Capture the cell that displays the provided text and extract its (X, Y) central coordinate. 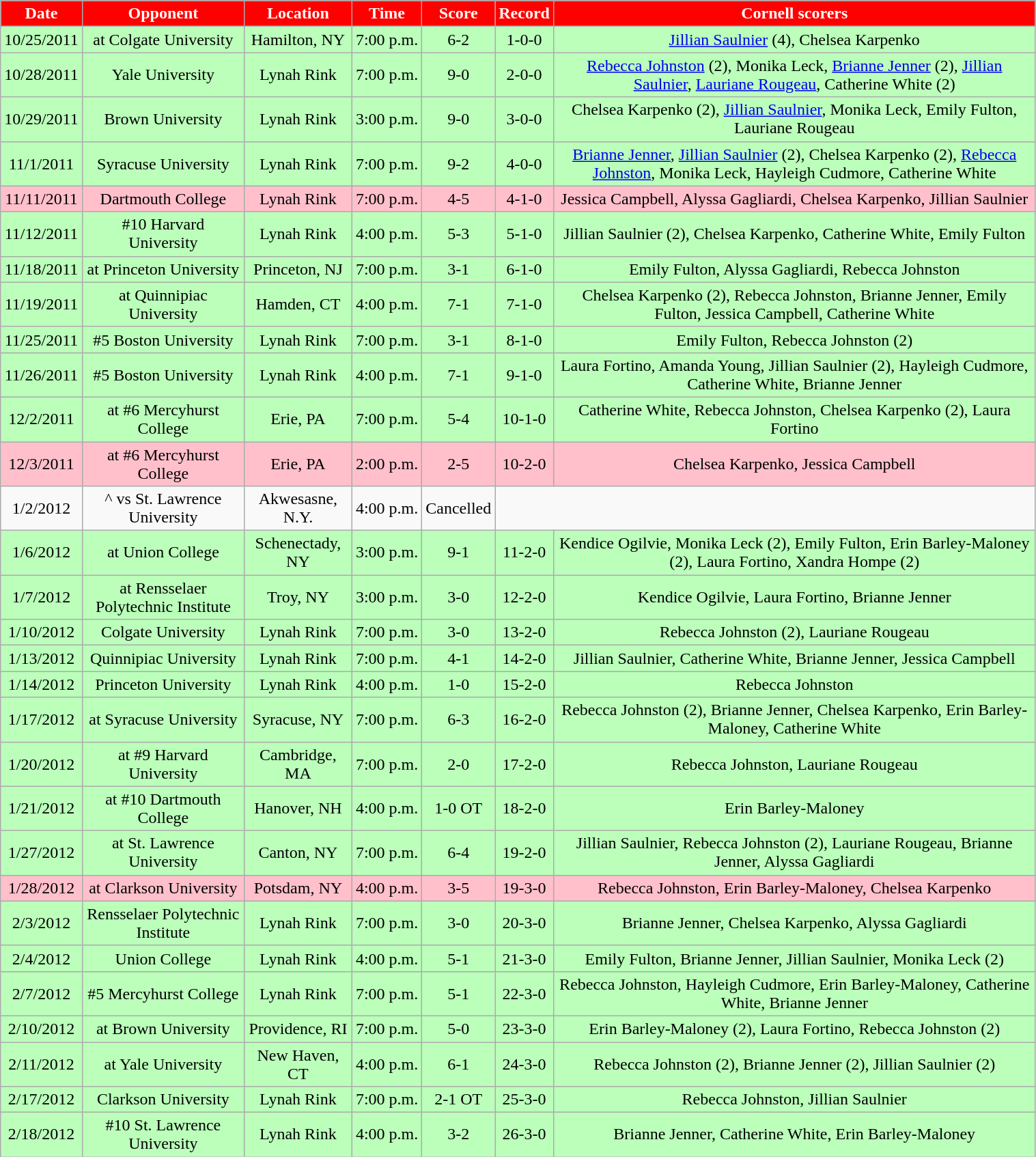
at #10 Dartmouth College (163, 809)
Catherine White, Rebecca Johnston, Chelsea Karpenko (2), Laura Fortino (794, 419)
Erin Barley-Maloney (2), Laura Fortino, Rebecca Johnston (2) (794, 1029)
Date (42, 14)
11/26/2011 (42, 374)
Troy, NY (298, 597)
11/1/2011 (42, 164)
11/25/2011 (42, 339)
5-0 (459, 1029)
Potsdam, NY (298, 888)
6-2 (459, 40)
19-3-0 (524, 888)
at Syracuse University (163, 720)
2/7/2012 (42, 993)
#10 St. Lawrence University (163, 1135)
24-3-0 (524, 1064)
Location (298, 14)
4-0-0 (524, 164)
9-2 (459, 164)
Jillian Saulnier, Rebecca Johnston (2), Lauriane Rougeau, Brianne Jenner, Alyssa Gagliardi (794, 852)
11/19/2011 (42, 305)
1-0 (459, 684)
1/21/2012 (42, 809)
3-0-0 (524, 119)
2-1 OT (459, 1100)
Hamden, CT (298, 305)
14-2-0 (524, 658)
Canton, NY (298, 852)
#5 Mercyhurst College (163, 993)
18-2-0 (524, 809)
at Rensselaer Polytechnic Institute (163, 597)
at Clarkson University (163, 888)
at Brown University (163, 1029)
Brianne Jenner, Chelsea Karpenko, Alyssa Gagliardi (794, 923)
at Colgate University (163, 40)
at Union College (163, 553)
5-4 (459, 419)
Chelsea Karpenko (2), Jillian Saulnier, Monika Leck, Emily Fulton, Lauriane Rougeau (794, 119)
2-0-0 (524, 75)
Cornell scorers (794, 14)
1/7/2012 (42, 597)
Kendice Ogilvie, Monika Leck (2), Emily Fulton, Erin Barley-Maloney (2), Laura Fortino, Xandra Hompe (2) (794, 553)
Quinnipiac University (163, 658)
at #9 Harvard University (163, 764)
20-3-0 (524, 923)
Hamilton, NY (298, 40)
New Haven, CT (298, 1064)
Emily Fulton, Brianne Jenner, Jillian Saulnier, Monika Leck (2) (794, 958)
1/28/2012 (42, 888)
12/2/2011 (42, 419)
Jillian Saulnier, Catherine White, Brianne Jenner, Jessica Campbell (794, 658)
Yale University (163, 75)
Chelsea Karpenko, Jessica Campbell (794, 463)
Princeton, NJ (298, 269)
Erin Barley-Maloney (794, 809)
4-1 (459, 658)
10/25/2011 (42, 40)
16-2-0 (524, 720)
Jillian Saulnier (4), Chelsea Karpenko (794, 40)
5-3 (459, 234)
Rebecca Johnston (2), Monika Leck, Brianne Jenner (2), Jillian Saulnier, Lauriane Rougeau, Catherine White (2) (794, 75)
1/27/2012 (42, 852)
4-1-0 (524, 199)
Colgate University (163, 632)
Score (459, 14)
2:00 p.m. (387, 463)
1/10/2012 (42, 632)
at Princeton University (163, 269)
2-5 (459, 463)
Rebecca Johnston, Lauriane Rougeau (794, 764)
Hanover, NH (298, 809)
3-2 (459, 1135)
4-5 (459, 199)
2/18/2012 (42, 1135)
Opponent (163, 14)
at Yale University (163, 1064)
1/20/2012 (42, 764)
Clarkson University (163, 1100)
^ vs St. Lawrence University (163, 508)
Record (524, 14)
13-2-0 (524, 632)
15-2-0 (524, 684)
6-1-0 (524, 269)
1-0 OT (459, 809)
1/17/2012 (42, 720)
Brown University (163, 119)
Kendice Ogilvie, Laura Fortino, Brianne Jenner (794, 597)
10-2-0 (524, 463)
26-3-0 (524, 1135)
10-1-0 (524, 419)
Princeton University (163, 684)
Cancelled (459, 508)
10/28/2011 (42, 75)
21-3-0 (524, 958)
12-2-0 (524, 597)
11/11/2011 (42, 199)
6-4 (459, 852)
Rebecca Johnston (794, 684)
at Quinnipiac University (163, 305)
Emily Fulton, Alyssa Gagliardi, Rebecca Johnston (794, 269)
1/14/2012 (42, 684)
6-1 (459, 1064)
Rebecca Johnston (2), Brianne Jenner (2), Jillian Saulnier (2) (794, 1064)
Cambridge, MA (298, 764)
Schenectady, NY (298, 553)
2/11/2012 (42, 1064)
8-1-0 (524, 339)
9-1-0 (524, 374)
Jessica Campbell, Alyssa Gagliardi, Chelsea Karpenko, Jillian Saulnier (794, 199)
Rensselaer Polytechnic Institute (163, 923)
Brianne Jenner, Catherine White, Erin Barley-Maloney (794, 1135)
10/29/2011 (42, 119)
11/12/2011 (42, 234)
#10 Harvard University (163, 234)
1-0-0 (524, 40)
1/6/2012 (42, 553)
at St. Lawrence University (163, 852)
Rebecca Johnston, Jillian Saulnier (794, 1100)
Providence, RI (298, 1029)
Union College (163, 958)
Syracuse, NY (298, 720)
7-1-0 (524, 305)
17-2-0 (524, 764)
23-3-0 (524, 1029)
Rebecca Johnston, Hayleigh Cudmore, Erin Barley-Maloney, Catherine White, Brianne Jenner (794, 993)
12/3/2011 (42, 463)
Chelsea Karpenko (2), Rebecca Johnston, Brianne Jenner, Emily Fulton, Jessica Campbell, Catherine White (794, 305)
Rebecca Johnston (2), Lauriane Rougeau (794, 632)
Time (387, 14)
9-1 (459, 553)
Rebecca Johnston, Erin Barley-Maloney, Chelsea Karpenko (794, 888)
Rebecca Johnston (2), Brianne Jenner, Chelsea Karpenko, Erin Barley-Maloney, Catherine White (794, 720)
1/13/2012 (42, 658)
25-3-0 (524, 1100)
11/18/2011 (42, 269)
2/4/2012 (42, 958)
2/10/2012 (42, 1029)
11-2-0 (524, 553)
Brianne Jenner, Jillian Saulnier (2), Chelsea Karpenko (2), Rebecca Johnston, Monika Leck, Hayleigh Cudmore, Catherine White (794, 164)
Dartmouth College (163, 199)
Akwesasne, N.Y. (298, 508)
6-3 (459, 720)
2-0 (459, 764)
Laura Fortino, Amanda Young, Jillian Saulnier (2), Hayleigh Cudmore, Catherine White, Brianne Jenner (794, 374)
Emily Fulton, Rebecca Johnston (2) (794, 339)
2/17/2012 (42, 1100)
22-3-0 (524, 993)
Syracuse University (163, 164)
2/3/2012 (42, 923)
1/2/2012 (42, 508)
3-5 (459, 888)
19-2-0 (524, 852)
5-1-0 (524, 234)
Jillian Saulnier (2), Chelsea Karpenko, Catherine White, Emily Fulton (794, 234)
